Locate the cell with the specified text and output its (x, y) center coordinate. 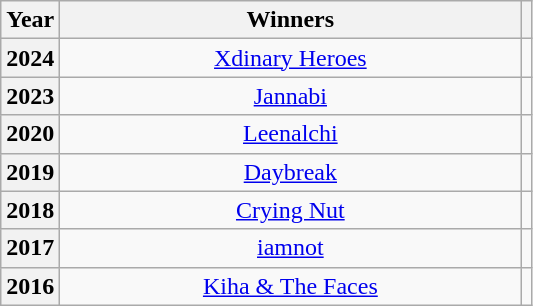
2018 (30, 210)
Daybreak (290, 172)
2024 (30, 58)
Jannabi (290, 96)
Crying Nut (290, 210)
2017 (30, 248)
2020 (30, 134)
2019 (30, 172)
Winners (290, 20)
iamnot (290, 248)
Kiha & The Faces (290, 286)
2016 (30, 286)
Xdinary Heroes (290, 58)
Leenalchi (290, 134)
2023 (30, 96)
Year (30, 20)
